Extract the (x, y) coordinate from the center of the cell holding the provided text.  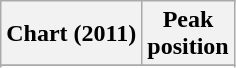
Peakposition (188, 34)
Chart (2011) (72, 34)
